Extract the [X, Y] coordinate from the center of the cell holding the provided text.  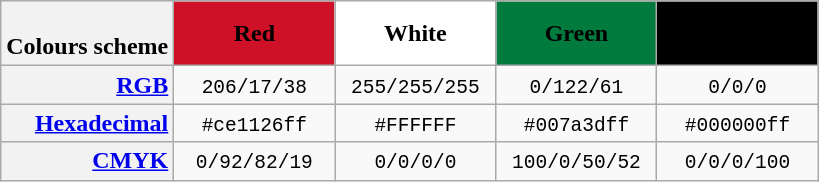
0/92/82/19 [254, 161]
Red [254, 34]
0/0/0/0 [416, 161]
206/17/38 [254, 85]
100/0/50/52 [576, 161]
#000000ff [738, 123]
Black [738, 34]
White [416, 34]
0/0/0 [738, 85]
#ce1126ff [254, 123]
Colours scheme [88, 34]
Hexadecimal [88, 123]
0/122/61 [576, 85]
#007a3dff [576, 123]
RGB [88, 85]
0/0/0/100 [738, 161]
255/255/255 [416, 85]
CMYK [88, 161]
#FFFFFF [416, 123]
Green [576, 34]
